Output the [X, Y] coordinate of the center of the cell containing the given text.  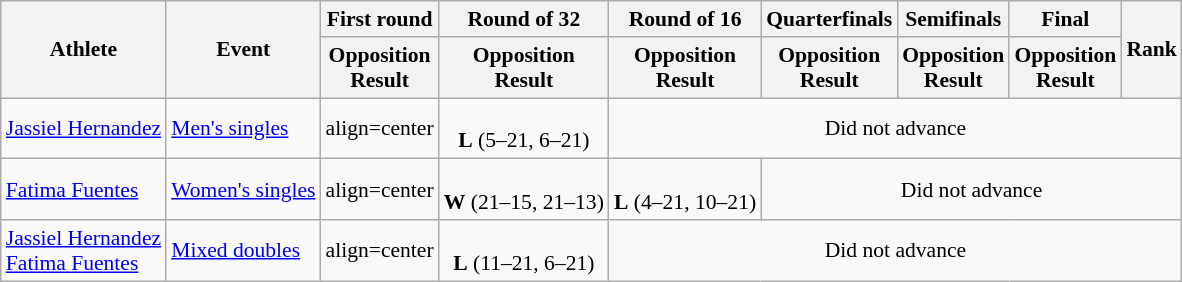
L (4–21, 10–21) [685, 190]
Quarterfinals [829, 19]
Final [1065, 19]
Athlete [84, 50]
W (21–15, 21–13) [524, 190]
Jassiel HernandezFatima Fuentes [84, 250]
Mixed doubles [243, 250]
L (5–21, 6–21) [524, 128]
First round [380, 19]
L (11–21, 6–21) [524, 250]
Round of 32 [524, 19]
Event [243, 50]
Round of 16 [685, 19]
Rank [1152, 50]
Semifinals [953, 19]
Jassiel Hernandez [84, 128]
Men's singles [243, 128]
Fatima Fuentes [84, 190]
Women's singles [243, 190]
